Detect which cell encompasses the target text, then output its (x, y) center coordinate. 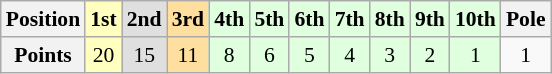
11 (188, 55)
15 (144, 55)
10th (476, 19)
5th (269, 19)
20 (104, 55)
1st (104, 19)
9th (430, 19)
Pole (526, 19)
5 (309, 55)
7th (350, 19)
3 (390, 55)
Position (43, 19)
8 (229, 55)
3rd (188, 19)
2nd (144, 19)
4th (229, 19)
6 (269, 55)
2 (430, 55)
8th (390, 19)
Points (43, 55)
6th (309, 19)
4 (350, 55)
